Return the [X, Y] coordinate for the center point of the cell that contains the specified text.  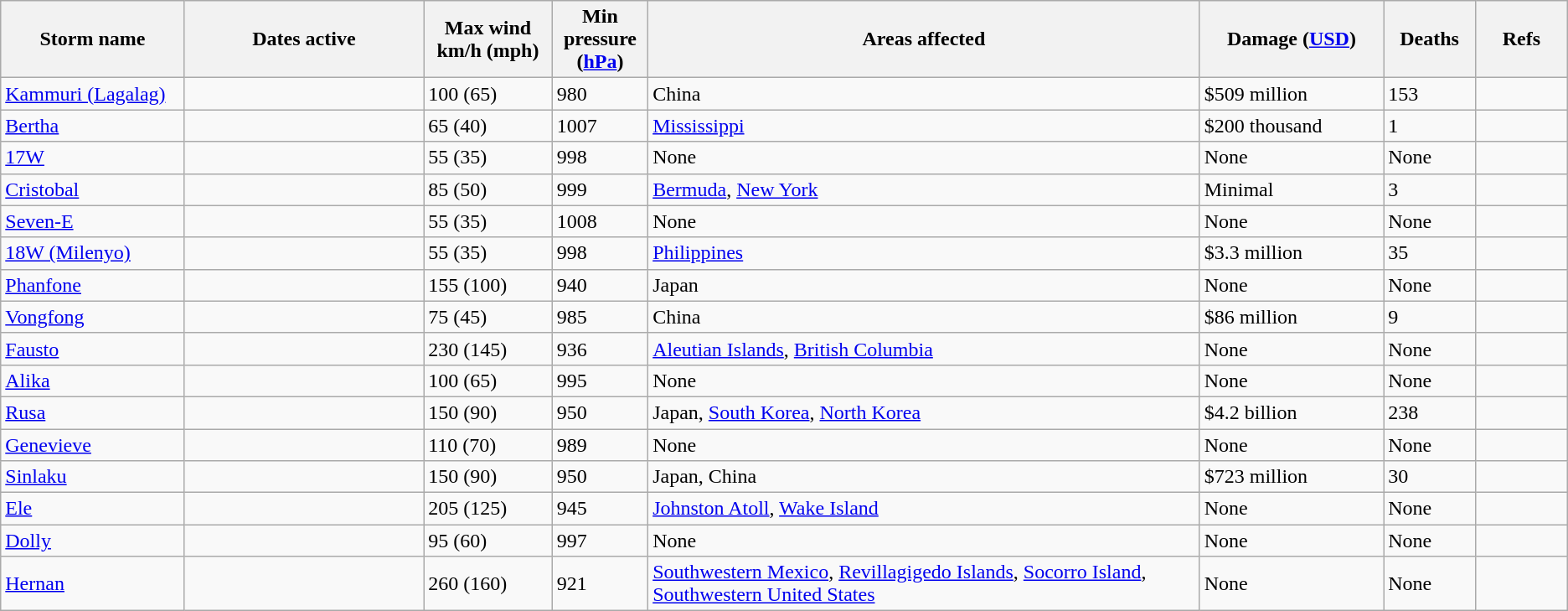
Bermuda, New York [925, 189]
153 [1430, 94]
Ele [92, 509]
Refs [1521, 39]
$200 thousand [1292, 126]
Mississippi [925, 126]
Storm name [92, 39]
Japan [925, 285]
Min pressure (hPa) [600, 39]
Areas affected [925, 39]
Max wind km/h (mph) [488, 39]
940 [600, 285]
35 [1430, 253]
995 [600, 381]
18W (Milenyo) [92, 253]
Bertha [92, 126]
Japan, China [925, 477]
$3.3 million [1292, 253]
205 (125) [488, 509]
Japan, South Korea, North Korea [925, 412]
95 (60) [488, 541]
Damage (USD) [1292, 39]
985 [600, 317]
155 (100) [488, 285]
3 [1430, 189]
1007 [600, 126]
Cristobal [92, 189]
230 (145) [488, 349]
65 (40) [488, 126]
85 (50) [488, 189]
Alika [92, 381]
945 [600, 509]
997 [600, 541]
Johnston Atoll, Wake Island [925, 509]
Vongfong [92, 317]
9 [1430, 317]
Dolly [92, 541]
Hernan [92, 583]
Seven-E [92, 221]
238 [1430, 412]
$509 million [1292, 94]
110 (70) [488, 445]
Minimal [1292, 189]
Deaths [1430, 39]
Dates active [303, 39]
17W [92, 158]
989 [600, 445]
Aleutian Islands, British Columbia [925, 349]
Philippines [925, 253]
260 (160) [488, 583]
$4.2 billion [1292, 412]
Sinlaku [92, 477]
$86 million [1292, 317]
Rusa [92, 412]
1 [1430, 126]
980 [600, 94]
Kammuri (Lagalag) [92, 94]
$723 million [1292, 477]
1008 [600, 221]
Genevieve [92, 445]
999 [600, 189]
936 [600, 349]
Phanfone [92, 285]
921 [600, 583]
Fausto [92, 349]
30 [1430, 477]
Southwestern Mexico, Revillagigedo Islands, Socorro Island, Southwestern United States [925, 583]
75 (45) [488, 317]
